Search for the cell housing the specified text and yield its (X, Y) center coordinate. 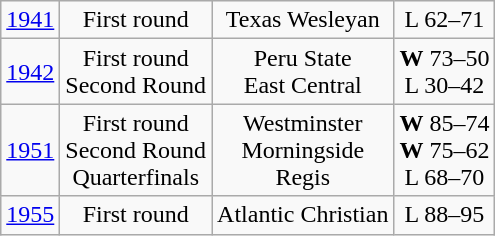
L 88–95 (444, 215)
Atlantic Christian (303, 215)
1955 (30, 215)
1951 (30, 150)
First roundSecond RoundQuarterfinals (136, 150)
1942 (30, 72)
Texas Wesleyan (303, 20)
WestminsterMorningsideRegis (303, 150)
W 85–74W 75–62L 68–70 (444, 150)
W 73–50L 30–42 (444, 72)
Peru StateEast Central (303, 72)
First roundSecond Round (136, 72)
1941 (30, 20)
L 62–71 (444, 20)
